For the text-containing cell, return its midpoint in (X, Y) coordinate format. 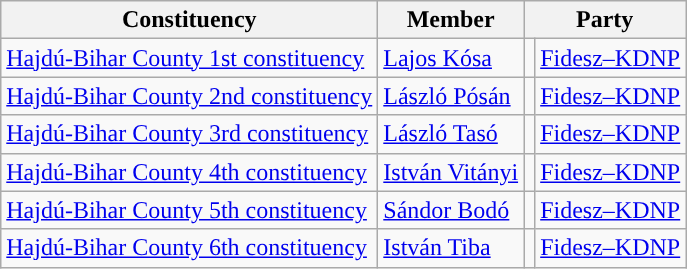
Constituency (190, 20)
Sándor Bodó (451, 210)
Hajdú-Bihar County 3rd constituency (190, 134)
Hajdú-Bihar County 4th constituency (190, 172)
Lajos Kósa (451, 58)
Member (451, 20)
Hajdú-Bihar County 2nd constituency (190, 96)
Hajdú-Bihar County 5th constituency (190, 210)
Hajdú-Bihar County 6th constituency (190, 248)
László Tasó (451, 134)
Party (605, 20)
László Pósán (451, 96)
István Tiba (451, 248)
István Vitányi (451, 172)
Hajdú-Bihar County 1st constituency (190, 58)
